Find where the given text appears and provide that cell's center as (X, Y) coordinate. 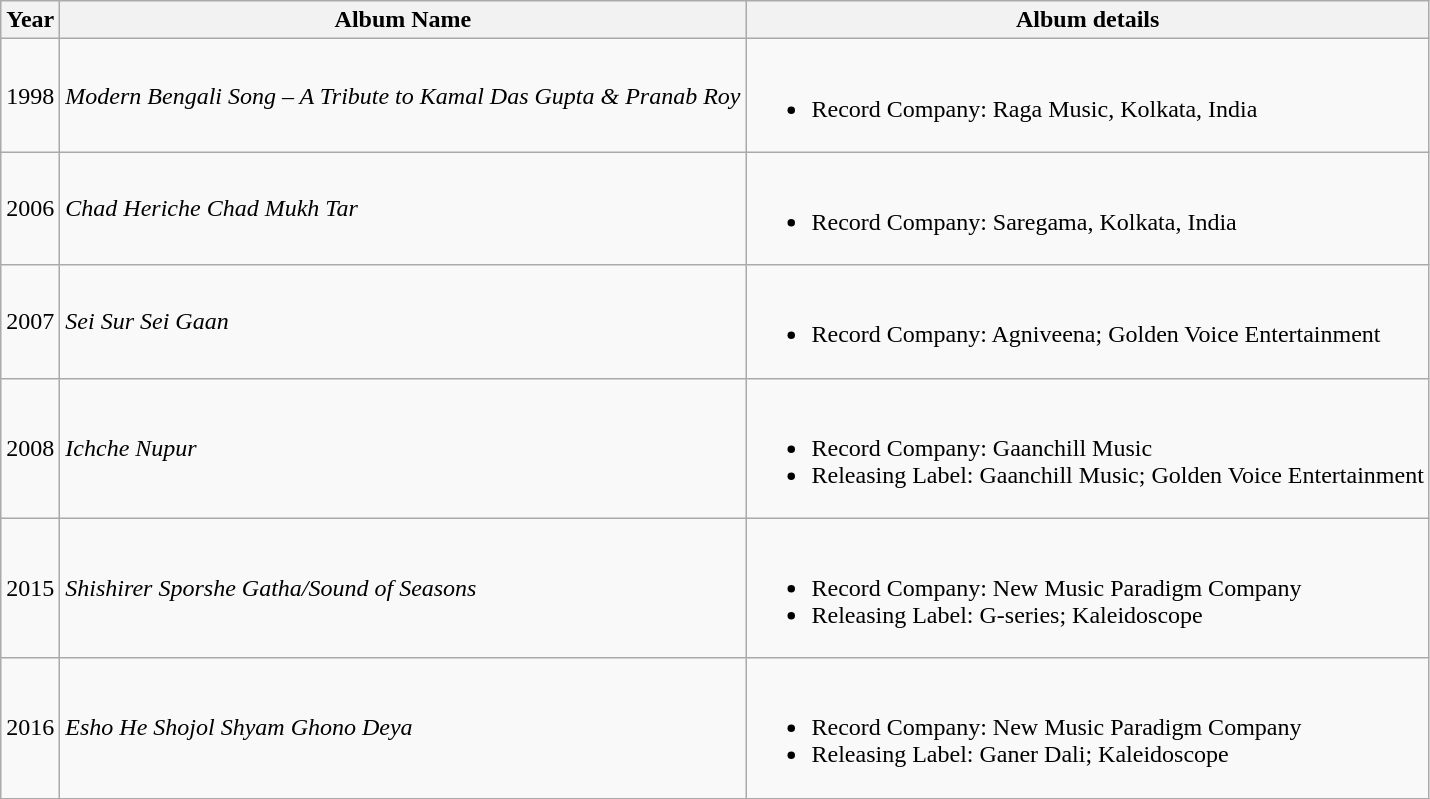
Record Company: Gaanchill MusicReleasing Label: Gaanchill Music; Golden Voice Entertainment (1088, 448)
Esho He Shojol Shyam Ghono Deya (403, 728)
Sei Sur Sei Gaan (403, 322)
1998 (30, 96)
2016 (30, 728)
2007 (30, 322)
Record Company: New Music Paradigm CompanyReleasing Label: Ganer Dali; Kaleidoscope (1088, 728)
2008 (30, 448)
Modern Bengali Song – A Tribute to Kamal Das Gupta & Pranab Roy (403, 96)
Ichche Nupur (403, 448)
Record Company: Raga Music, Kolkata, India (1088, 96)
Album Name (403, 20)
Record Company: New Music Paradigm CompanyReleasing Label: G-series; Kaleidoscope (1088, 588)
Record Company: Agniveena; Golden Voice Entertainment (1088, 322)
Year (30, 20)
Album details (1088, 20)
Record Company: Saregama, Kolkata, India (1088, 208)
2006 (30, 208)
Shishirer Sporshe Gatha/Sound of Seasons (403, 588)
2015 (30, 588)
Chad Heriche Chad Mukh Tar (403, 208)
